Determine the [X, Y] coordinate at the center of the cell enclosing the given text.  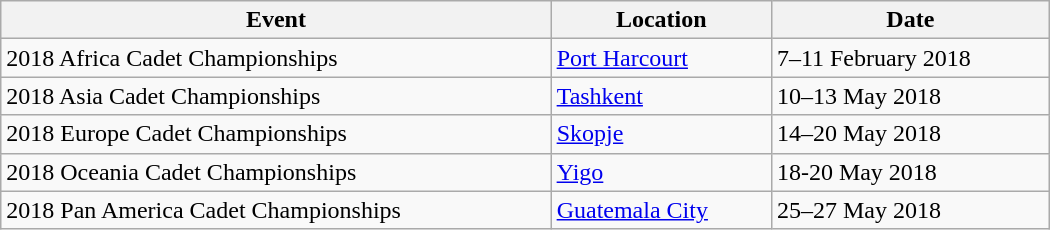
25–27 May 2018 [910, 210]
18-20 May 2018 [910, 172]
Skopje [661, 134]
2018 Pan America Cadet Championships [276, 210]
7–11 February 2018 [910, 58]
Port Harcourt [661, 58]
14–20 May 2018 [910, 134]
2018 Asia Cadet Championships [276, 96]
2018 Europe Cadet Championships [276, 134]
2018 Africa Cadet Championships [276, 58]
Location [661, 20]
Tashkent [661, 96]
2018 Oceania Cadet Championships [276, 172]
10–13 May 2018 [910, 96]
Yigo [661, 172]
Date [910, 20]
Event [276, 20]
Guatemala City [661, 210]
